Detect which cell encompasses the target text, then output its [x, y] center coordinate. 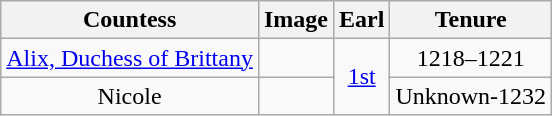
1218–1221 [471, 58]
Unknown-1232 [471, 96]
Tenure [471, 20]
1st [361, 77]
Image [296, 20]
Nicole [130, 96]
Alix, Duchess of Brittany [130, 58]
Countess [130, 20]
Earl [361, 20]
